For the text-containing cell, return its midpoint in (X, Y) coordinate format. 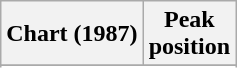
Peakposition (189, 34)
Chart (1987) (72, 34)
